Capture the cell that displays the provided text and extract its (X, Y) central coordinate. 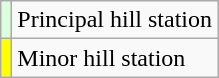
Principal hill station (115, 20)
Minor hill station (115, 58)
